Provide the (X, Y) coordinate of the cell's center where the given text is located.  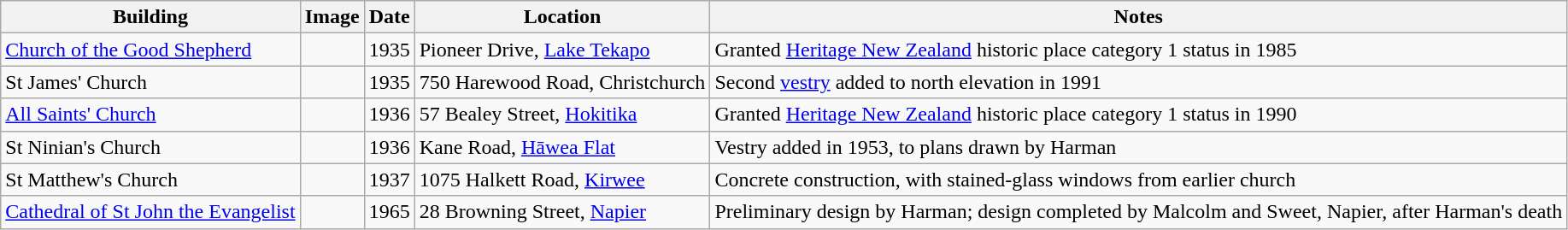
All Saints' Church (150, 115)
57 Bealey Street, Hokitika (562, 115)
Location (562, 17)
St Matthew's Church (150, 180)
750 Harewood Road, Christchurch (562, 82)
Granted Heritage New Zealand historic place category 1 status in 1985 (1138, 50)
28 Browning Street, Napier (562, 212)
Granted Heritage New Zealand historic place category 1 status in 1990 (1138, 115)
Cathedral of St John the Evangelist (150, 212)
St James' Church (150, 82)
Second vestry added to north elevation in 1991 (1138, 82)
Notes (1138, 17)
Vestry added in 1953, to plans drawn by Harman (1138, 147)
1937 (390, 180)
1075 Halkett Road, Kirwee (562, 180)
St Ninian's Church (150, 147)
Date (390, 17)
Building (150, 17)
Image (332, 17)
Church of the Good Shepherd (150, 50)
Concrete construction, with stained-glass windows from earlier church (1138, 180)
Kane Road, Hāwea Flat (562, 147)
Preliminary design by Harman; design completed by Malcolm and Sweet, Napier, after Harman's death (1138, 212)
Pioneer Drive, Lake Tekapo (562, 50)
1965 (390, 212)
